Output the [X, Y] coordinate of the center of the cell containing the given text.  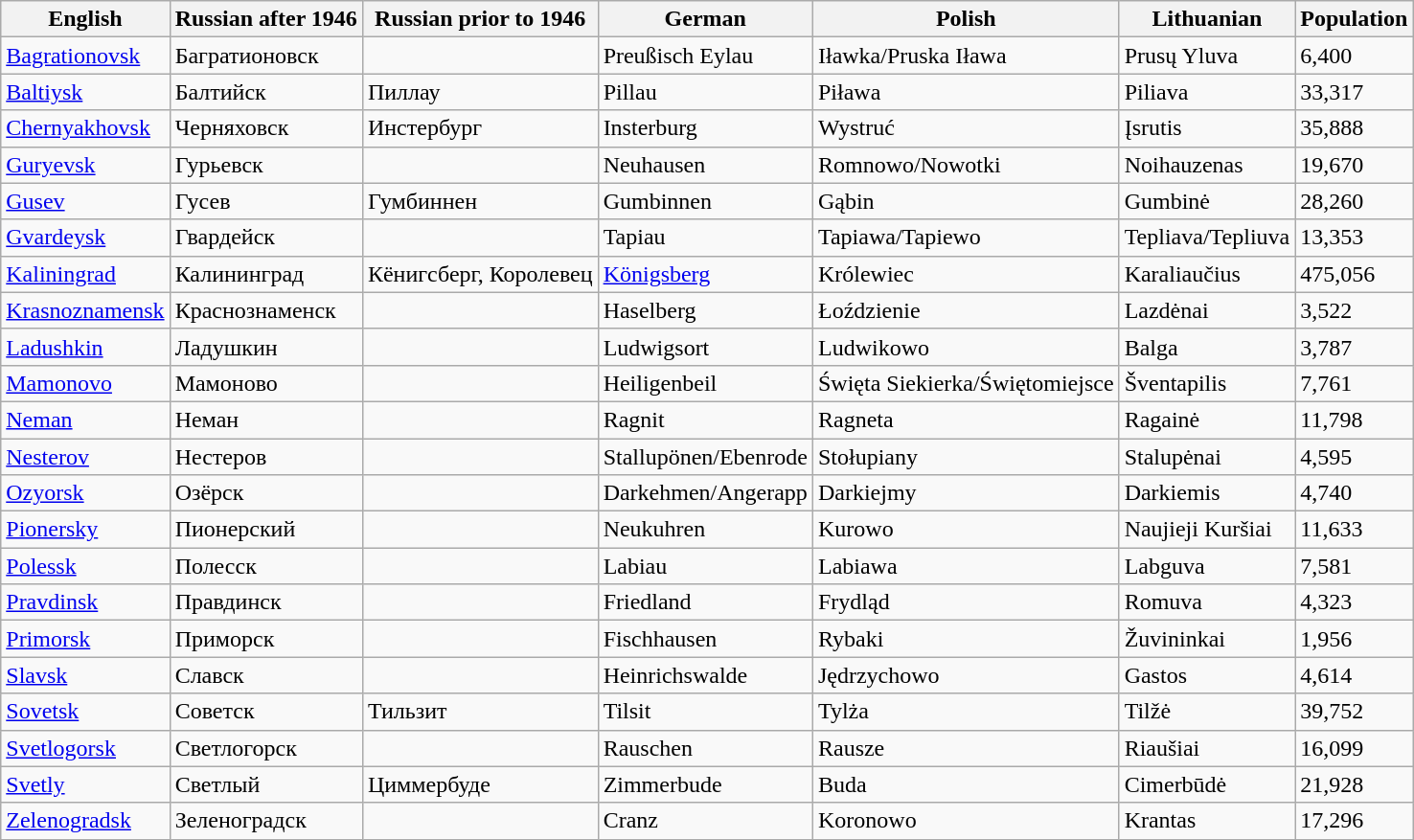
Neman [85, 420]
Labguva [1207, 566]
Kurowo [966, 530]
Riaušiai [1207, 748]
Frydląd [966, 602]
Fischhausen [705, 639]
13,353 [1355, 238]
Piliava [1207, 92]
Primorsk [85, 639]
Балтийск [266, 92]
Светлый [266, 784]
Mamonovo [85, 383]
Wystruć [966, 128]
Koronowo [966, 821]
Ozyorsk [85, 493]
Tylża [966, 712]
Friedland [705, 602]
Labiau [705, 566]
Ragneta [966, 420]
German [705, 19]
Rauschen [705, 748]
Žuvininkai [1207, 639]
Гурьевск [266, 165]
Правдинск [266, 602]
Įsrutis [1207, 128]
Гусев [266, 201]
Polish [966, 19]
Rausze [966, 748]
Черняховск [266, 128]
Bagrationovsk [85, 56]
Jędrzychowo [966, 675]
Пиллау [480, 92]
Stołupiany [966, 457]
Ragainė [1207, 420]
Нестеров [266, 457]
11,633 [1355, 530]
Инстербург [480, 128]
Romnowo/Nowotki [966, 165]
Naujieji Kuršiai [1207, 530]
35,888 [1355, 128]
Pionersky [85, 530]
4,740 [1355, 493]
Iławka/Pruska Iława [966, 56]
475,056 [1355, 274]
Królewiec [966, 274]
Cranz [705, 821]
Russian prior to 1946 [480, 19]
Labiawa [966, 566]
Heinrichswalde [705, 675]
Зеленоградск [266, 821]
Baltiysk [85, 92]
Population [1355, 19]
Darkiejmy [966, 493]
17,296 [1355, 821]
Ludwigsort [705, 347]
Noihauzenas [1207, 165]
Šventapilis [1207, 383]
Stalupėnai [1207, 457]
Славск [266, 675]
Zimmerbude [705, 784]
Lithuanian [1207, 19]
21,928 [1355, 784]
Gusev [85, 201]
3,787 [1355, 347]
Ladushkin [85, 347]
Tepliava/Tepliuva [1207, 238]
3,522 [1355, 310]
Gastos [1207, 675]
Krasnoznamensk [85, 310]
Svetly [85, 784]
Kaliningrad [85, 274]
39,752 [1355, 712]
Neukuhren [705, 530]
19,670 [1355, 165]
Пионерский [266, 530]
Tilžė [1207, 712]
Кёнигсберг, Королевец [480, 274]
Preußisch Eylau [705, 56]
7,581 [1355, 566]
Приморск [266, 639]
Insterburg [705, 128]
Święta Siekierka/Świętomiejsce [966, 383]
Romuva [1207, 602]
Haselberg [705, 310]
Мамоново [266, 383]
Svetlogorsk [85, 748]
Guryevsk [85, 165]
Gumbinė [1207, 201]
Buda [966, 784]
Balga [1207, 347]
Nesterov [85, 457]
Калининград [266, 274]
Lazdėnai [1207, 310]
Prusų Yluva [1207, 56]
Неман [266, 420]
Гумбиннен [480, 201]
11,798 [1355, 420]
Gąbin [966, 201]
Darkiemis [1207, 493]
4,323 [1355, 602]
Karaliaučius [1207, 274]
16,099 [1355, 748]
Полесск [266, 566]
Łoździenie [966, 310]
Slavsk [85, 675]
Sovetsk [85, 712]
Chernyakhovsk [85, 128]
1,956 [1355, 639]
Rybaki [966, 639]
Pillau [705, 92]
Гвардейск [266, 238]
Gvardeysk [85, 238]
Тильзит [480, 712]
Ludwikowo [966, 347]
Краснознаменск [266, 310]
Stallupönen/Ebenrode [705, 457]
Ладушкин [266, 347]
Zelenogradsk [85, 821]
Багратионовск [266, 56]
Светлогорск [266, 748]
Tapiawa/Tapiewo [966, 238]
Krantas [1207, 821]
Tapiau [705, 238]
6,400 [1355, 56]
Darkehmen/Angerapp [705, 493]
Циммербуде [480, 784]
Russian after 1946 [266, 19]
Озёрск [266, 493]
English [85, 19]
33,317 [1355, 92]
Piława [966, 92]
Königsberg [705, 274]
4,614 [1355, 675]
Ragnit [705, 420]
Cimerbūdė [1207, 784]
4,595 [1355, 457]
Советск [266, 712]
7,761 [1355, 383]
Tilsit [705, 712]
Heiligenbeil [705, 383]
Polessk [85, 566]
Pravdinsk [85, 602]
Neuhausen [705, 165]
Gumbinnen [705, 201]
28,260 [1355, 201]
